Scan for the cell matching the given text and deliver its [X, Y] coordinate at center. 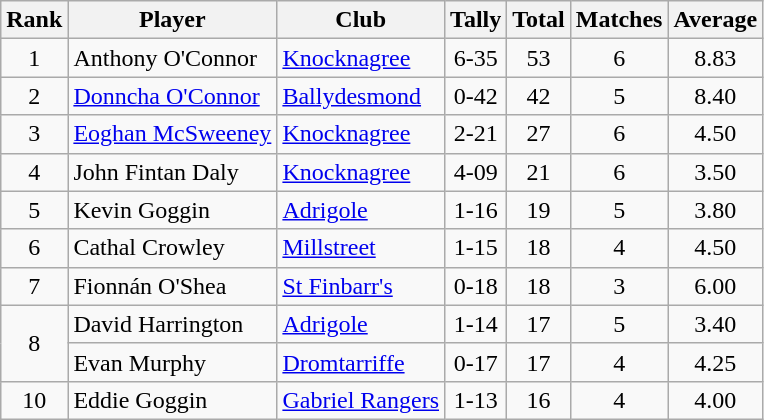
8.40 [716, 96]
21 [539, 172]
St Finbarr's [361, 286]
Tally [476, 20]
3.40 [716, 324]
Anthony O'Connor [172, 58]
4.00 [716, 400]
Millstreet [361, 248]
Player [172, 20]
Ballydesmond [361, 96]
27 [539, 134]
John Fintan Daly [172, 172]
Dromtarriffe [361, 362]
Club [361, 20]
4-09 [476, 172]
Rank [34, 20]
1-16 [476, 210]
53 [539, 58]
1-14 [476, 324]
0-42 [476, 96]
Fionnán O'Shea [172, 286]
Total [539, 20]
8 [34, 343]
1 [34, 58]
Gabriel Rangers [361, 400]
2 [34, 96]
16 [539, 400]
1-13 [476, 400]
Eddie Goggin [172, 400]
Kevin Goggin [172, 210]
6-35 [476, 58]
1-15 [476, 248]
Average [716, 20]
4.25 [716, 362]
3.50 [716, 172]
Donncha O'Connor [172, 96]
0-17 [476, 362]
6.00 [716, 286]
3.80 [716, 210]
42 [539, 96]
0-18 [476, 286]
Eoghan McSweeney [172, 134]
Matches [619, 20]
Evan Murphy [172, 362]
10 [34, 400]
David Harrington [172, 324]
2-21 [476, 134]
7 [34, 286]
8.83 [716, 58]
Cathal Crowley [172, 248]
19 [539, 210]
